Find where the given text appears and provide that cell's center as [X, Y] coordinate. 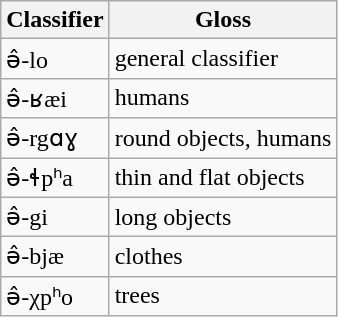
humans [223, 98]
general classifier [223, 59]
ə̂-gi [55, 217]
Gloss [223, 20]
ə̂-rgɑɣ [55, 138]
thin and flat objects [223, 178]
ə̂-bjæ [55, 257]
round objects, humans [223, 138]
Classifier [55, 20]
ə̂-χpʰo [55, 296]
ə̂-lo [55, 59]
ə̂-ʁæi [55, 98]
long objects [223, 217]
ə̂-ɬpʰa [55, 178]
clothes [223, 257]
trees [223, 296]
